Capture the cell that displays the provided text and extract its (x, y) central coordinate. 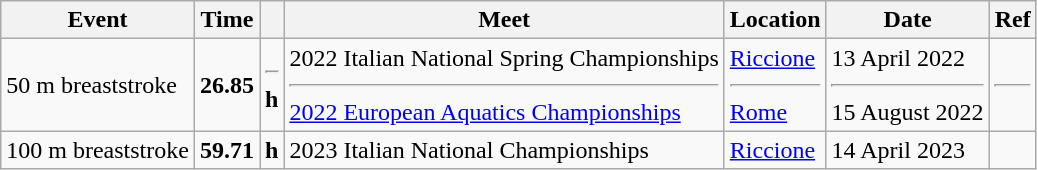
Time (226, 20)
Location (775, 20)
Date (908, 20)
26.85 (226, 85)
59.71 (226, 150)
13 April 202215 August 2022 (908, 85)
14 April 2023 (908, 150)
50 m breaststroke (98, 85)
Ref (1012, 20)
Riccione (775, 150)
Event (98, 20)
Meet (504, 20)
2022 Italian National Spring Championships2022 European Aquatics Championships (504, 85)
100 m breaststroke (98, 150)
2023 Italian National Championships (504, 150)
RiccioneRome (775, 85)
